Return the [x, y] coordinate for the center point of the cell that contains the specified text.  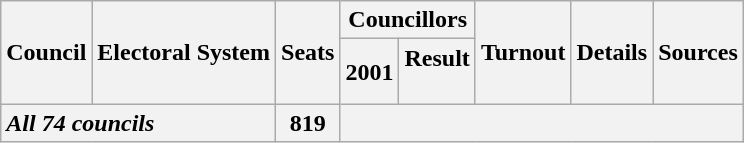
2001 [370, 72]
Seats [308, 52]
819 [308, 123]
All 74 councils [138, 123]
Electoral System [184, 52]
Councillors [408, 20]
Turnout [523, 52]
Result [437, 72]
Council [46, 52]
Details [612, 52]
Sources [698, 52]
